Locate the cell with the specified text and output its [x, y] center coordinate. 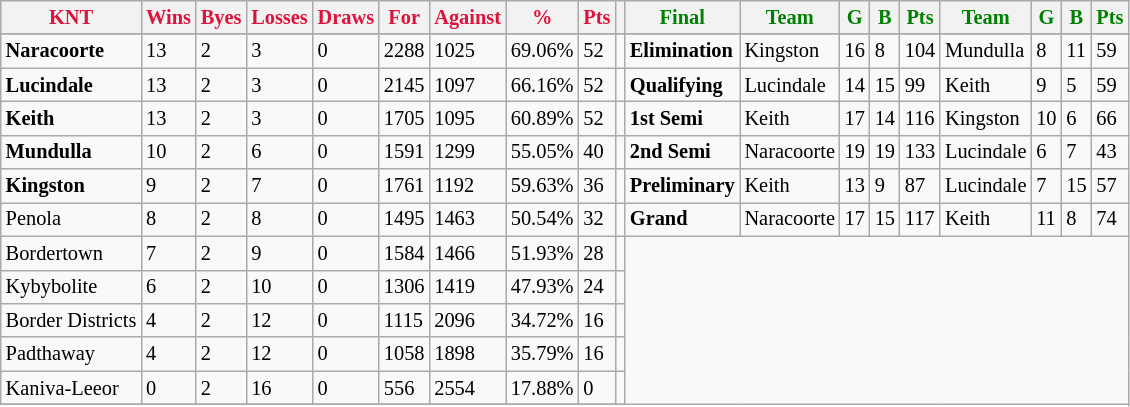
60.89% [542, 118]
1419 [468, 287]
2554 [468, 388]
1898 [468, 354]
1761 [404, 186]
34.72% [542, 320]
66.16% [542, 85]
Against [468, 17]
Byes [221, 17]
2096 [468, 320]
1115 [404, 320]
2288 [404, 51]
1495 [404, 219]
59.63% [542, 186]
28 [596, 253]
50.54% [542, 219]
Draws [346, 17]
Kybybolite [71, 287]
Qualifying [682, 85]
36 [596, 186]
1306 [404, 287]
Preliminary [682, 186]
40 [596, 152]
Grand [682, 219]
1st Semi [682, 118]
Penola [71, 219]
117 [920, 219]
87 [920, 186]
1025 [468, 51]
57 [1110, 186]
116 [920, 118]
55.05% [542, 152]
66 [1110, 118]
Border Districts [71, 320]
For [404, 17]
74 [1110, 219]
1097 [468, 85]
47.93% [542, 287]
Losses [279, 17]
1192 [468, 186]
35.79% [542, 354]
104 [920, 51]
5 [1076, 85]
99 [920, 85]
133 [920, 152]
Final [682, 17]
17.88% [542, 388]
2145 [404, 85]
1299 [468, 152]
556 [404, 388]
43 [1110, 152]
1095 [468, 118]
1058 [404, 354]
24 [596, 287]
KNT [71, 17]
32 [596, 219]
Bordertown [71, 253]
% [542, 17]
Wins [168, 17]
1584 [404, 253]
51.93% [542, 253]
69.06% [542, 51]
1466 [468, 253]
2nd Semi [682, 152]
1463 [468, 219]
Elimination [682, 51]
1591 [404, 152]
Padthaway [71, 354]
Kaniva-Leeor [71, 388]
1705 [404, 118]
